Locate the cell with the specified text and output its [x, y] center coordinate. 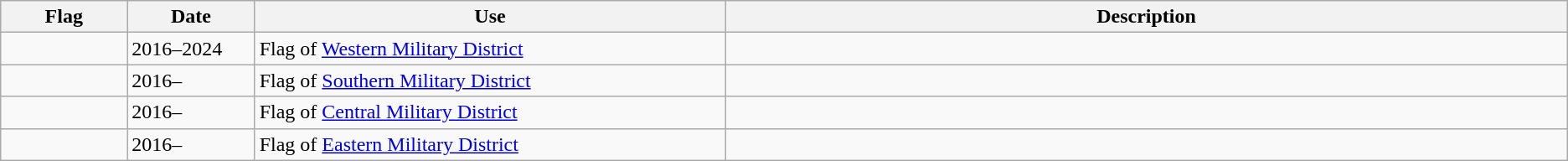
Flag of Central Military District [490, 112]
Use [490, 17]
Description [1146, 17]
Flag of Eastern Military District [490, 144]
2016–2024 [191, 49]
Flag [64, 17]
Flag of Southern Military District [490, 80]
Date [191, 17]
Flag of Western Military District [490, 49]
